From the cell containing the given text, extract its center point as [x, y] coordinate. 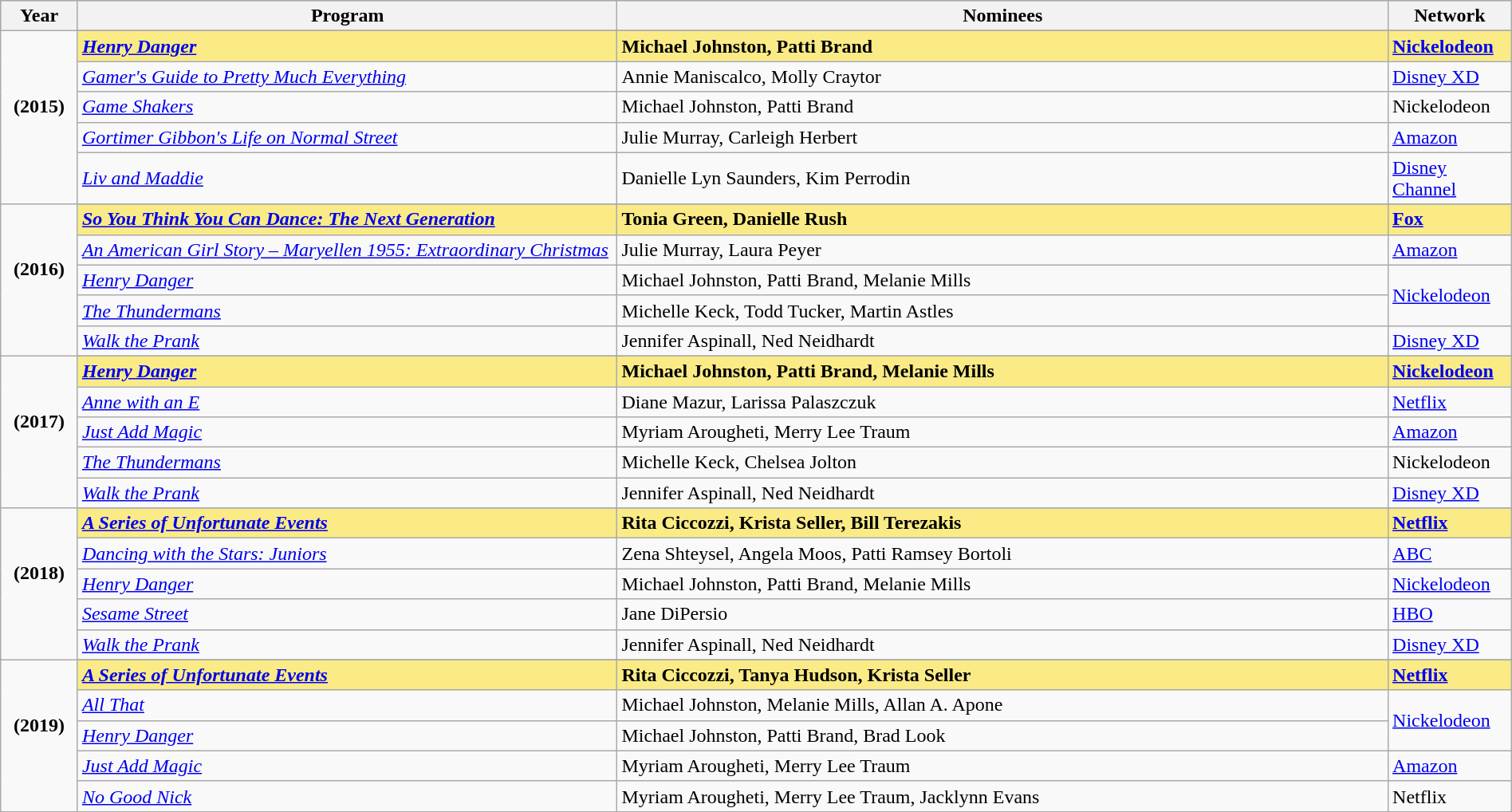
Liv and Maddie [348, 179]
Disney Channel [1450, 179]
(2015) [40, 118]
Jane DiPersio [1003, 614]
(2019) [40, 735]
Game Shakers [348, 107]
Zena Shteysel, Angela Moos, Patti Ramsey Bortoli [1003, 554]
Gortimer Gibbon's Life on Normal Street [348, 137]
All That [348, 705]
Michelle Keck, Chelsea Jolton [1003, 463]
Gamer's Guide to Pretty Much Everything [348, 77]
Dancing with the Stars: Juniors [348, 554]
Myriam Arougheti, Merry Lee Traum, Jacklynn Evans [1003, 796]
Program [348, 16]
No Good Nick [348, 796]
An American Girl Story – Maryellen 1955: Extraordinary Christmas [348, 250]
(2017) [40, 432]
Network [1450, 16]
Year [40, 16]
Michael Johnston, Melanie Mills, Allan A. Apone [1003, 705]
So You Think You Can Dance: The Next Generation [348, 219]
Danielle Lyn Saunders, Kim Perrodin [1003, 179]
Rita Ciccozzi, Krista Seller, Bill Terezakis [1003, 523]
Annie Maniscalco, Molly Craytor [1003, 77]
Sesame Street [348, 614]
(2018) [40, 584]
Michael Johnston, Patti Brand, Brad Look [1003, 735]
(2016) [40, 280]
Tonia Green, Danielle Rush [1003, 219]
Julie Murray, Carleigh Herbert [1003, 137]
Michelle Keck, Todd Tucker, Martin Astles [1003, 310]
Fox [1450, 219]
Rita Ciccozzi, Tanya Hudson, Krista Seller [1003, 675]
Nominees [1003, 16]
Diane Mazur, Larissa Palaszczuk [1003, 401]
HBO [1450, 614]
Anne with an E [348, 401]
ABC [1450, 554]
Julie Murray, Laura Peyer [1003, 250]
